Search for the cell housing the specified text and yield its (X, Y) center coordinate. 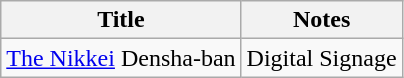
Digital Signage (322, 58)
The Nikkei Densha-ban (121, 58)
Title (121, 20)
Notes (322, 20)
